Return the [X, Y] coordinate for the center point of the cell that contains the specified text.  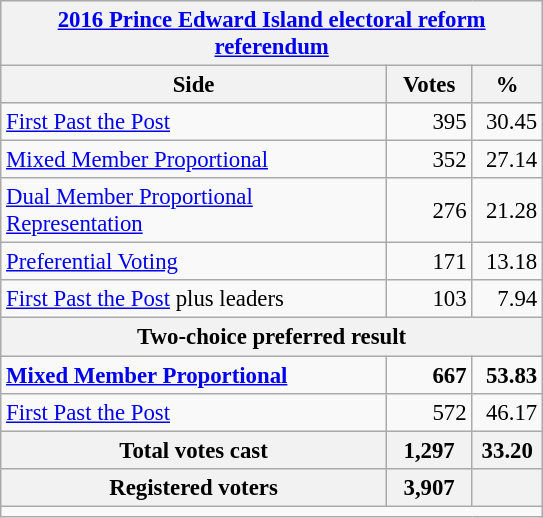
Votes [429, 85]
667 [429, 375]
Preferential Voting [194, 262]
30.45 [508, 122]
Dual Member Proportional Representation [194, 210]
352 [429, 160]
572 [429, 412]
395 [429, 122]
33.20 [508, 450]
2016 Prince Edward Island electoral reform referendum [272, 34]
53.83 [508, 375]
21.28 [508, 210]
Total votes cast [194, 450]
3,907 [429, 487]
Registered voters [194, 487]
% [508, 85]
First Past the Post plus leaders [194, 299]
Two-choice preferred result [272, 337]
Side [194, 85]
27.14 [508, 160]
13.18 [508, 262]
103 [429, 299]
171 [429, 262]
276 [429, 210]
7.94 [508, 299]
46.17 [508, 412]
1,297 [429, 450]
